Return (x, y) of the center of cell containing provided text 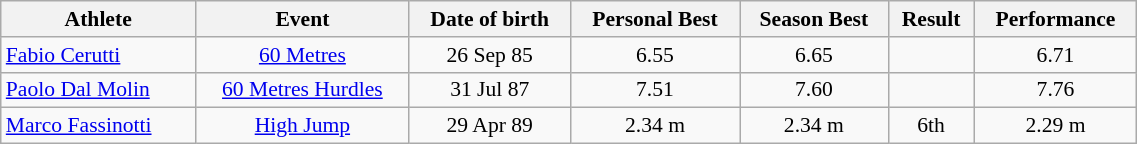
Performance (1056, 19)
2.29 m (1056, 126)
7.51 (654, 90)
Athlete (98, 19)
Event (303, 19)
29 Apr 89 (490, 126)
High Jump (303, 126)
Marco Fassinotti (98, 126)
Paolo Dal Molin (98, 90)
6.65 (814, 55)
Fabio Cerutti (98, 55)
Season Best (814, 19)
60 Metres Hurdles (303, 90)
Result (931, 19)
26 Sep 85 (490, 55)
6.55 (654, 55)
Personal Best (654, 19)
31 Jul 87 (490, 90)
6.71 (1056, 55)
6th (931, 126)
Date of birth (490, 19)
60 Metres (303, 55)
7.60 (814, 90)
7.76 (1056, 90)
